Detect which cell encompasses the target text, then output its [X, Y] center coordinate. 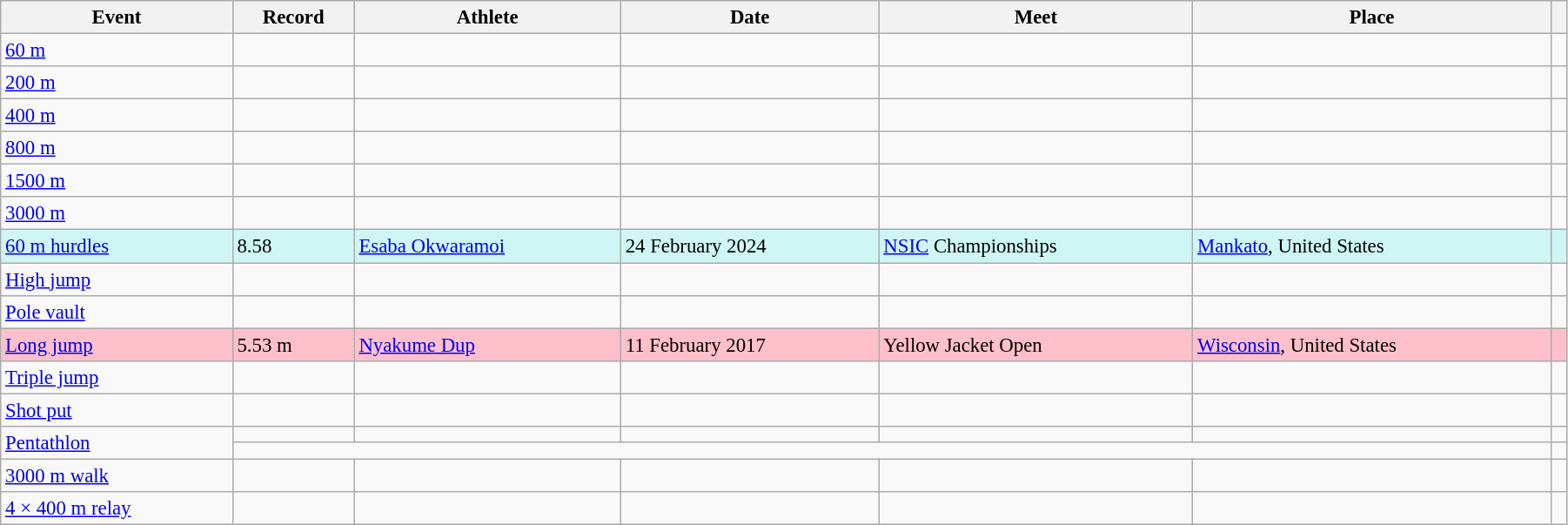
4 × 400 m relay [117, 508]
NSIC Championships [1035, 246]
Long jump [117, 345]
Place [1371, 17]
3000 m walk [117, 475]
11 February 2017 [750, 345]
Event [117, 17]
High jump [117, 279]
1500 m [117, 181]
Date [750, 17]
Mankato, United States [1371, 246]
Record [293, 17]
60 m [117, 50]
60 m hurdles [117, 246]
800 m [117, 148]
Triple jump [117, 377]
5.53 m [293, 345]
Shot put [117, 410]
400 m [117, 116]
200 m [117, 83]
Esaba Okwaramoi [487, 246]
Pentathlon [117, 443]
Nyakume Dup [487, 345]
24 February 2024 [750, 246]
Pole vault [117, 312]
Meet [1035, 17]
8.58 [293, 246]
Athlete [487, 17]
Yellow Jacket Open [1035, 345]
Wisconsin, United States [1371, 345]
3000 m [117, 213]
